Output the (X, Y) coordinate of the center of the cell containing the given text.  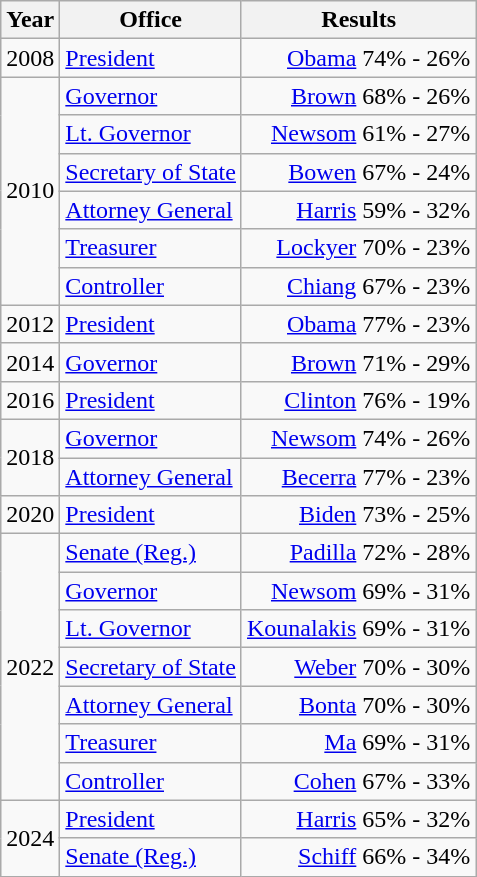
Newsom 69% - 31% (358, 591)
Chiang 67% - 23% (358, 286)
Kounalakis 69% - 31% (358, 629)
Newsom 74% - 26% (358, 438)
Brown 68% - 26% (358, 96)
Biden 73% - 25% (358, 515)
Year (30, 20)
Obama 77% - 23% (358, 324)
Harris 65% - 32% (358, 819)
Harris 59% - 32% (358, 210)
Newsom 61% - 27% (358, 134)
Clinton 76% - 19% (358, 400)
Office (151, 20)
2018 (30, 457)
Becerra 77% - 23% (358, 477)
Results (358, 20)
2014 (30, 362)
2024 (30, 838)
2012 (30, 324)
2008 (30, 58)
Lockyer 70% - 23% (358, 248)
Obama 74% - 26% (358, 58)
Weber 70% - 30% (358, 667)
Brown 71% - 29% (358, 362)
2010 (30, 191)
Ma 69% - 31% (358, 743)
2016 (30, 400)
Bowen 67% - 24% (358, 172)
2022 (30, 667)
2020 (30, 515)
Schiff 66% - 34% (358, 857)
Padilla 72% - 28% (358, 553)
Bonta 70% - 30% (358, 705)
Cohen 67% - 33% (358, 781)
